Return the (x, y) coordinate for the center point of the cell that contains the specified text.  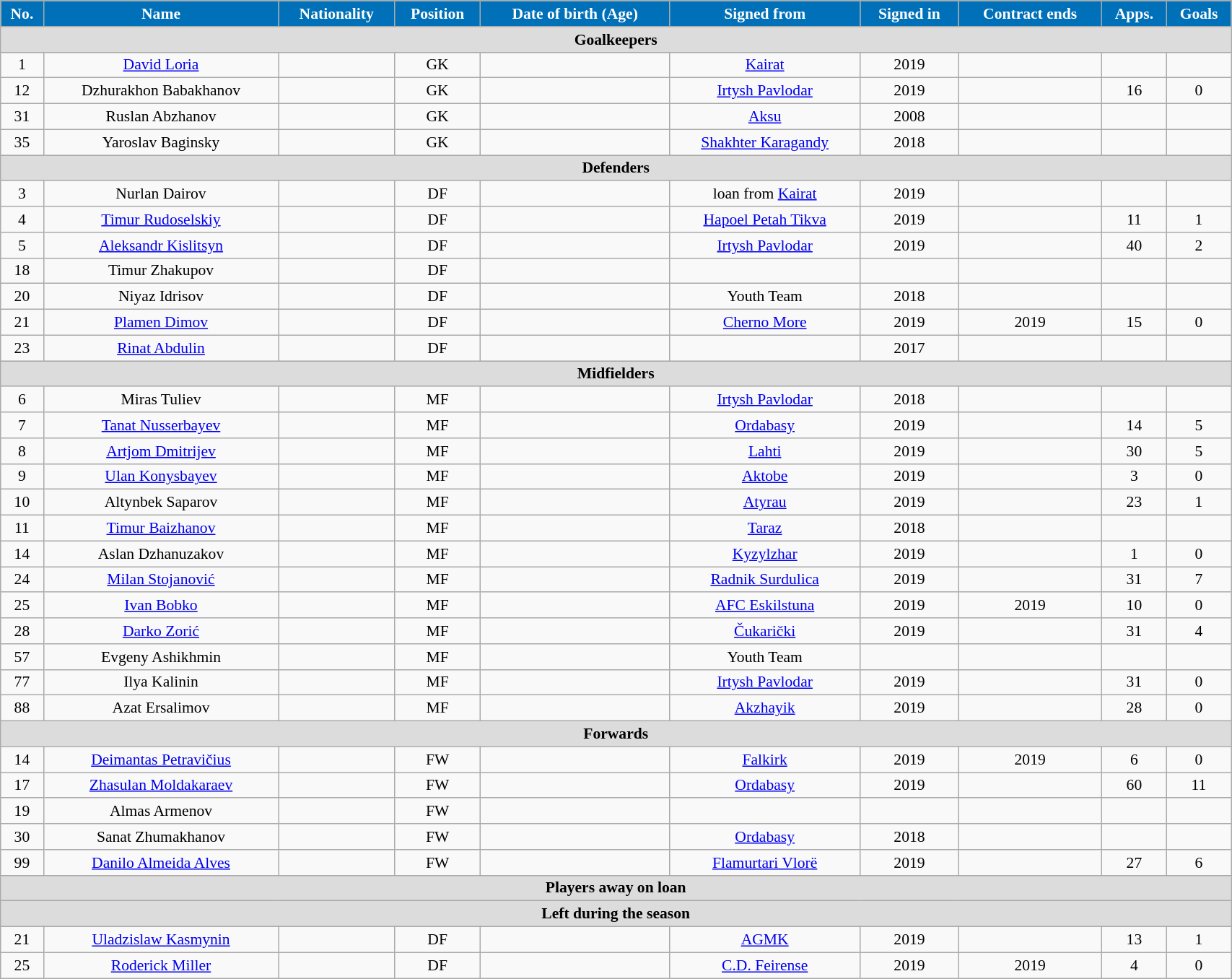
Atyrau (765, 502)
Tanat Nusserbayev (161, 425)
12 (22, 91)
16 (1134, 91)
Cherno More (765, 323)
Danilo Almeida Alves (161, 863)
Players away on loan (616, 888)
Taraz (765, 528)
Ivan Bobko (161, 606)
Miras Tuliev (161, 400)
Flamurtari Vlorë (765, 863)
AGMK (765, 940)
Artjom Dmitrijev (161, 451)
27 (1134, 863)
Roderick Miller (161, 965)
Deimantas Petravičius (161, 760)
40 (1134, 245)
Signed in (909, 14)
Akzhayik (765, 708)
24 (22, 580)
Shakhter Karagandy (765, 142)
Date of birth (Age) (575, 14)
Aleksandr Kislitsyn (161, 245)
17 (22, 786)
57 (22, 657)
Left during the season (616, 914)
Defenders (616, 168)
99 (22, 863)
60 (1134, 786)
Lahti (765, 451)
15 (1134, 323)
Azat Ersalimov (161, 708)
Almas Armenov (161, 812)
Aksu (765, 117)
Kyzylzhar (765, 554)
C.D. Feirense (765, 965)
Kairat (765, 65)
Rinat Abdulin (161, 348)
Altynbek Saparov (161, 502)
Radnik Surdulica (765, 580)
Midfielders (616, 374)
Timur Baizhanov (161, 528)
Ulan Konysbayev (161, 477)
Plamen Dimov (161, 323)
9 (22, 477)
Evgeny Ashikhmin (161, 657)
Yaroslav Baginsky (161, 142)
Goalkeepers (616, 40)
No. (22, 14)
Falkirk (765, 760)
Ruslan Abzhanov (161, 117)
88 (22, 708)
Timur Rudoselskiy (161, 219)
Uladzislaw Kasmynin (161, 940)
Apps. (1134, 14)
Contract ends (1031, 14)
Hapoel Petah Tikva (765, 219)
David Loria (161, 65)
Nurlan Dairov (161, 194)
Čukarički (765, 631)
Nationality (336, 14)
Forwards (616, 734)
Goals (1198, 14)
8 (22, 451)
18 (22, 271)
Zhasulan Moldakaraev (161, 786)
Ilya Kalinin (161, 682)
13 (1134, 940)
Signed from (765, 14)
Darko Zorić (161, 631)
Aktobe (765, 477)
Dzhurakhon Babakhanov (161, 91)
35 (22, 142)
19 (22, 812)
Position (437, 14)
Aslan Dzhanuzakov (161, 554)
77 (22, 682)
2 (1198, 245)
AFC Eskilstuna (765, 606)
2008 (909, 117)
20 (22, 297)
Timur Zhakupov (161, 271)
loan from Kairat (765, 194)
Name (161, 14)
2017 (909, 348)
Niyaz Idrisov (161, 297)
Sanat Zhumakhanov (161, 837)
Milan Stojanović (161, 580)
